From the cell containing the given text, extract its center point as (X, Y) coordinate. 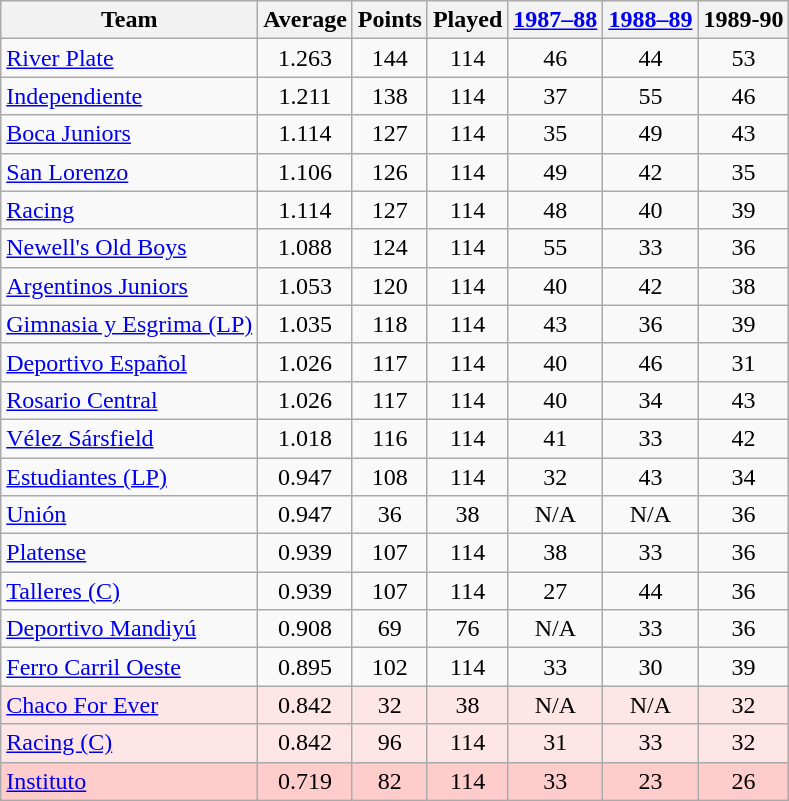
120 (390, 286)
1.106 (306, 172)
41 (556, 438)
0.908 (306, 629)
1.018 (306, 438)
1989-90 (744, 20)
Boca Juniors (130, 134)
Vélez Sársfield (130, 438)
Rosario Central (130, 400)
48 (556, 210)
Estudiantes (LP) (130, 477)
San Lorenzo (130, 172)
Talleres (C) (130, 591)
Gimnasia y Esgrima (LP) (130, 324)
96 (390, 743)
116 (390, 438)
1.053 (306, 286)
1.263 (306, 58)
53 (744, 58)
Racing (130, 210)
Argentinos Juniors (130, 286)
23 (650, 781)
1988–89 (650, 20)
1.035 (306, 324)
Ferro Carril Oeste (130, 667)
Average (306, 20)
Played (467, 20)
108 (390, 477)
1.088 (306, 248)
30 (650, 667)
Chaco For Ever (130, 705)
37 (556, 96)
144 (390, 58)
Platense (130, 553)
Team (130, 20)
Racing (C) (130, 743)
River Plate (130, 58)
Independiente (130, 96)
Unión (130, 515)
69 (390, 629)
138 (390, 96)
27 (556, 591)
82 (390, 781)
1.211 (306, 96)
26 (744, 781)
0.895 (306, 667)
Deportivo Mandiyú (130, 629)
1987–88 (556, 20)
0.719 (306, 781)
Instituto (130, 781)
126 (390, 172)
102 (390, 667)
Newell's Old Boys (130, 248)
124 (390, 248)
Points (390, 20)
118 (390, 324)
Deportivo Español (130, 362)
76 (467, 629)
